Extract the (X, Y) coordinate from the center of the cell holding the provided text.  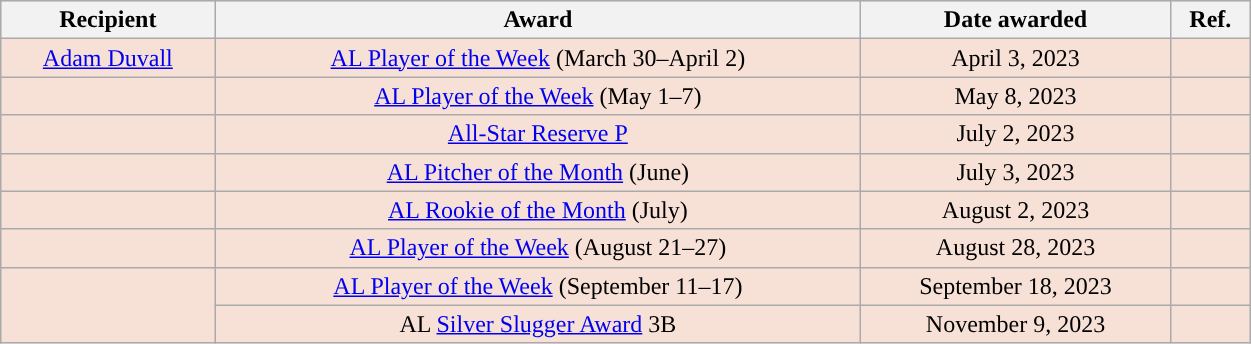
April 3, 2023 (1016, 58)
AL Player of the Week (August 21–27) (538, 248)
Award (538, 20)
Ref. (1210, 20)
Date awarded (1016, 20)
Recipient (108, 20)
AL Silver Slugger Award 3B (538, 324)
All-Star Reserve P (538, 134)
September 18, 2023 (1016, 286)
AL Pitcher of the Month (June) (538, 172)
AL Player of the Week (March 30–April 2) (538, 58)
AL Rookie of the Month (July) (538, 210)
August 28, 2023 (1016, 248)
Adam Duvall (108, 58)
AL Player of the Week (September 11–17) (538, 286)
May 8, 2023 (1016, 96)
July 2, 2023 (1016, 134)
July 3, 2023 (1016, 172)
November 9, 2023 (1016, 324)
AL Player of the Week (May 1–7) (538, 96)
August 2, 2023 (1016, 210)
